Return the (x, y) coordinate for the center point of the cell that contains the specified text.  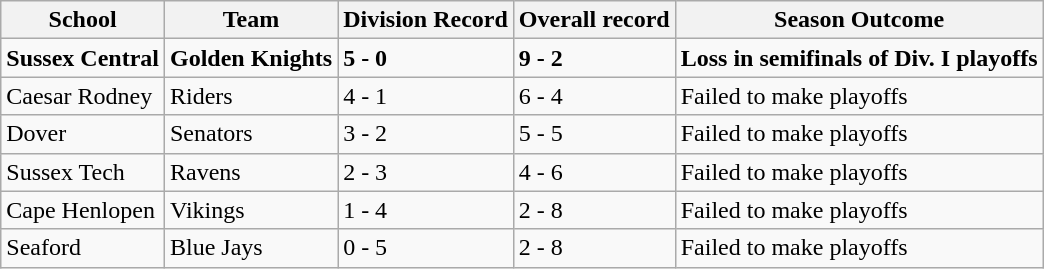
School (83, 20)
Dover (83, 134)
Golden Knights (250, 58)
5 - 5 (594, 134)
Overall record (594, 20)
4 - 1 (426, 96)
Sussex Tech (83, 172)
Loss in semifinals of Div. I playoffs (859, 58)
Team (250, 20)
Vikings (250, 210)
5 - 0 (426, 58)
Seaford (83, 248)
1 - 4 (426, 210)
Cape Henlopen (83, 210)
Riders (250, 96)
Season Outcome (859, 20)
9 - 2 (594, 58)
2 - 3 (426, 172)
Blue Jays (250, 248)
Senators (250, 134)
Division Record (426, 20)
Caesar Rodney (83, 96)
4 - 6 (594, 172)
0 - 5 (426, 248)
Ravens (250, 172)
Sussex Central (83, 58)
6 - 4 (594, 96)
3 - 2 (426, 134)
